Determine the [X, Y] coordinate at the center of the cell enclosing the given text.  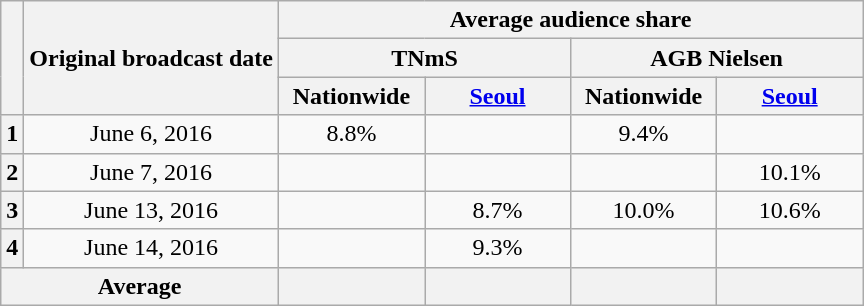
Average audience share [570, 20]
TNmS [424, 58]
June 14, 2016 [152, 248]
Average [140, 286]
9.4% [644, 134]
Original broadcast date [152, 58]
10.1% [790, 172]
10.6% [790, 210]
10.0% [644, 210]
AGB Nielsen [717, 58]
1 [12, 134]
8.8% [351, 134]
June 6, 2016 [152, 134]
8.7% [497, 210]
4 [12, 248]
2 [12, 172]
9.3% [497, 248]
3 [12, 210]
June 13, 2016 [152, 210]
June 7, 2016 [152, 172]
